Return (X, Y) of the center of cell containing provided text 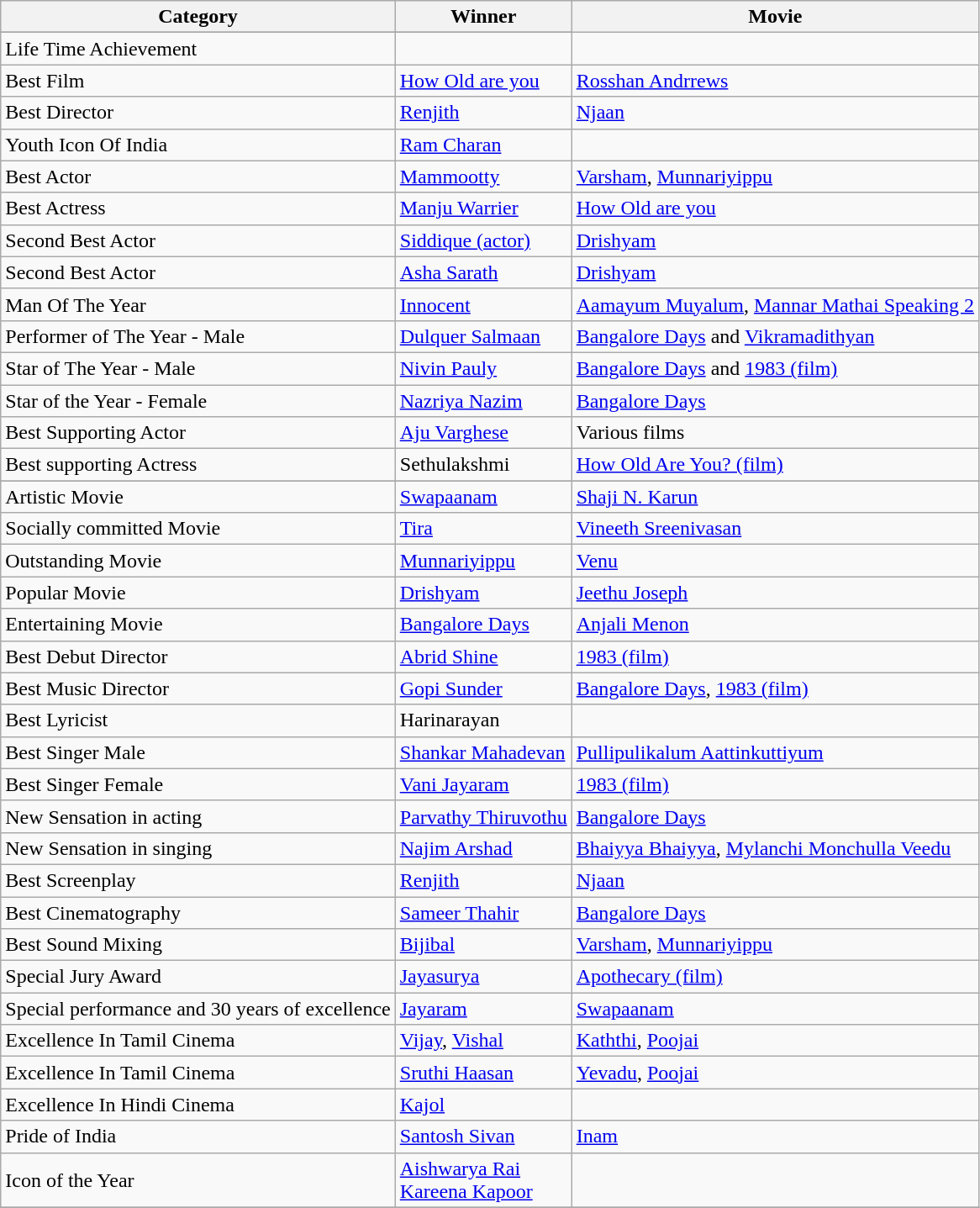
Abrid Shine (483, 657)
Pride of India (198, 1137)
Best Debut Director (198, 657)
Artistic Movie (198, 497)
Best Actress (198, 208)
New Sensation in acting (198, 816)
Best Actor (198, 177)
Best Singer Male (198, 752)
Anjali Menon (775, 625)
Bangalore Days and Vikramadithyan (775, 336)
Najim Arshad (483, 848)
New Sensation in singing (198, 848)
Manju Warrier (483, 208)
Entertaining Movie (198, 625)
Movie (775, 17)
Apothecary (film) (775, 977)
Best Music Director (198, 688)
Aishwarya RaiKareena Kapoor (483, 1180)
Tira (483, 529)
Sruthi Haasan (483, 1073)
Kajol (483, 1105)
Mammootty (483, 177)
Popular Movie (198, 593)
Best Supporting Actor (198, 433)
Bangalore Days and 1983 (film) (775, 368)
Star of the Year - Female (198, 401)
Youth Icon Of India (198, 145)
Aju Varghese (483, 433)
Best Cinematography (198, 912)
Shankar Mahadevan (483, 752)
Santosh Sivan (483, 1137)
Excellence In Hindi Cinema (198, 1105)
Best Singer Female (198, 784)
Best Director (198, 113)
Innocent (483, 304)
Aamayum Muyalum, Mannar Mathai Speaking 2 (775, 304)
Icon of the Year (198, 1180)
Bangalore Days, 1983 (film) (775, 688)
Harinarayan (483, 720)
Best Film (198, 81)
Life Time Achievement (198, 49)
Various films (775, 433)
Jeethu Joseph (775, 593)
Outstanding Movie (198, 561)
Ram Charan (483, 145)
Kaththi, Poojai (775, 1041)
Socially committed Movie (198, 529)
Man Of The Year (198, 304)
How Old Are You? (film) (775, 465)
Venu (775, 561)
Nivin Pauly (483, 368)
Rosshan Andrrews (775, 81)
Special Jury Award (198, 977)
Vani Jayaram (483, 784)
Shaji N. Karun (775, 497)
Jayasurya (483, 977)
Special performance and 30 years of excellence (198, 1009)
Performer of The Year - Male (198, 336)
Category (198, 17)
Pullipulikalum Aattinkuttiyum (775, 752)
Best supporting Actress (198, 465)
Vijay, Vishal (483, 1041)
Winner (483, 17)
Parvathy Thiruvothu (483, 816)
Munnariyippu (483, 561)
Bhaiyya Bhaiyya, Mylanchi Monchulla Veedu (775, 848)
Best Sound Mixing (198, 945)
Asha Sarath (483, 272)
Vineeth Sreenivasan (775, 529)
Nazriya Nazim (483, 401)
Siddique (actor) (483, 240)
Jayaram (483, 1009)
Inam (775, 1137)
Bijibal (483, 945)
Gopi Sunder (483, 688)
Best Screenplay (198, 880)
Sameer Thahir (483, 912)
Dulquer Salmaan (483, 336)
Best Lyricist (198, 720)
Star of The Year - Male (198, 368)
Sethulakshmi (483, 465)
Yevadu, Poojai (775, 1073)
